Search for the cell housing the specified text and yield its [x, y] center coordinate. 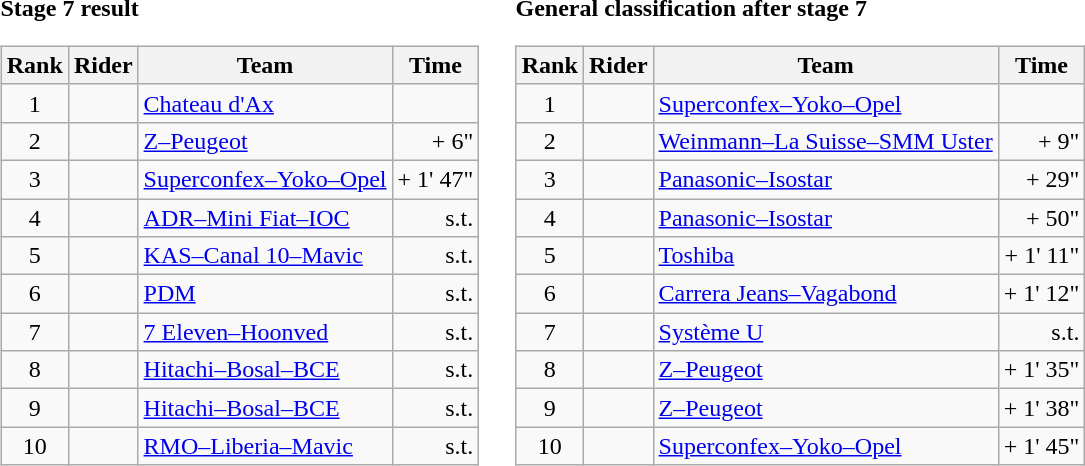
Toshiba [826, 256]
KAS–Canal 10–Mavic [265, 256]
Carrera Jeans–Vagabond [826, 294]
RMO–Liberia–Mavic [265, 446]
+ 1' 45" [1042, 446]
+ 29" [1042, 179]
Système U [826, 332]
+ 1' 38" [1042, 408]
+ 1' 47" [436, 179]
+ 1' 12" [1042, 294]
ADR–Mini Fiat–IOC [265, 217]
+ 6" [436, 141]
+ 50" [1042, 217]
+ 1' 11" [1042, 256]
+ 1' 35" [1042, 370]
PDM [265, 294]
Weinmann–La Suisse–SMM Uster [826, 141]
+ 9" [1042, 141]
7 Eleven–Hoonved [265, 332]
Chateau d'Ax [265, 103]
